Scan for the cell matching the given text and deliver its [X, Y] coordinate at center. 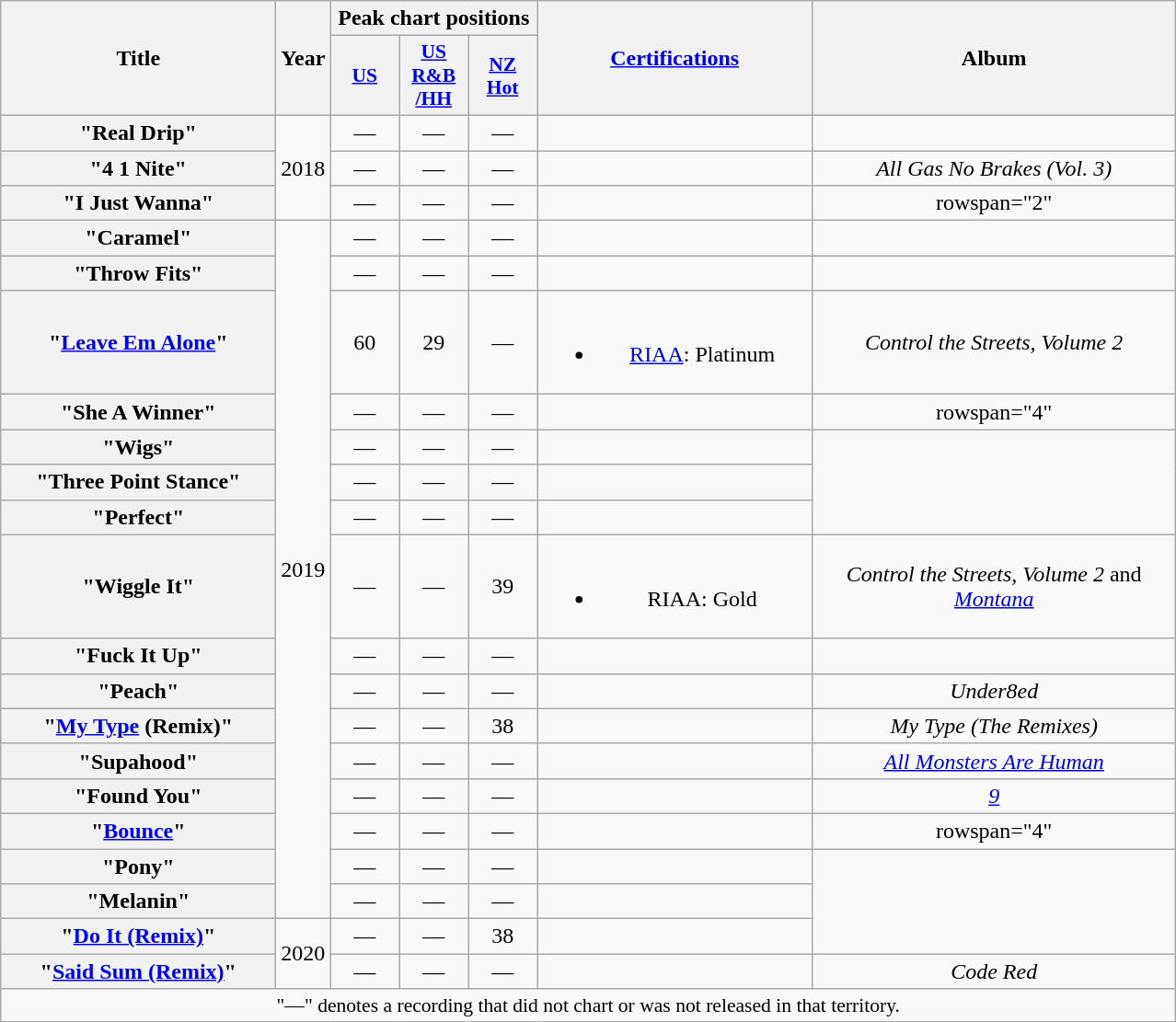
rowspan="2" [994, 203]
"4 1 Nite" [138, 168]
"Perfect" [138, 517]
NZHot [502, 75]
"She A Winner" [138, 412]
9 [994, 796]
2020 [304, 954]
"Said Sum (Remix)" [138, 971]
"My Type (Remix)" [138, 726]
"Found You" [138, 796]
29 [434, 342]
All Monsters Are Human [994, 761]
Under8ed [994, 691]
Album [994, 59]
"Wiggle It" [138, 587]
"Pony" [138, 866]
Control the Streets, Volume 2 [994, 342]
2018 [304, 167]
"Bounce" [138, 831]
RIAA: Gold [675, 587]
US [364, 75]
39 [502, 587]
"Wigs" [138, 447]
"I Just Wanna" [138, 203]
"Leave Em Alone" [138, 342]
"Real Drip" [138, 132]
USR&B/HH [434, 75]
Peak chart positions [434, 18]
All Gas No Brakes (Vol. 3) [994, 168]
60 [364, 342]
"Supahood" [138, 761]
"Fuck It Up" [138, 656]
Certifications [675, 59]
Code Red [994, 971]
Year [304, 59]
"Melanin" [138, 901]
2019 [304, 570]
"Throw Fits" [138, 273]
"Caramel" [138, 238]
Control the Streets, Volume 2 and Montana [994, 587]
RIAA: Platinum [675, 342]
Title [138, 59]
"Do It (Remix)" [138, 936]
My Type (The Remixes) [994, 726]
"Peach" [138, 691]
"—" denotes a recording that did not chart or was not released in that territory. [589, 1005]
"Three Point Stance" [138, 482]
